From the cell containing the given text, extract its center point as [x, y] coordinate. 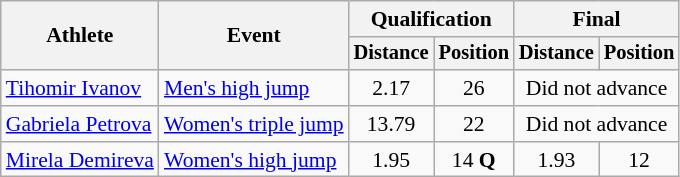
13.79 [392, 124]
Event [254, 36]
Athlete [80, 36]
Women's triple jump [254, 124]
Final [596, 19]
Men's high jump [254, 88]
2.17 [392, 88]
26 [474, 88]
Tihomir Ivanov [80, 88]
Qualification [432, 19]
Gabriela Petrova [80, 124]
22 [474, 124]
